Determine the (X, Y) coordinate at the center of the cell enclosing the given text.  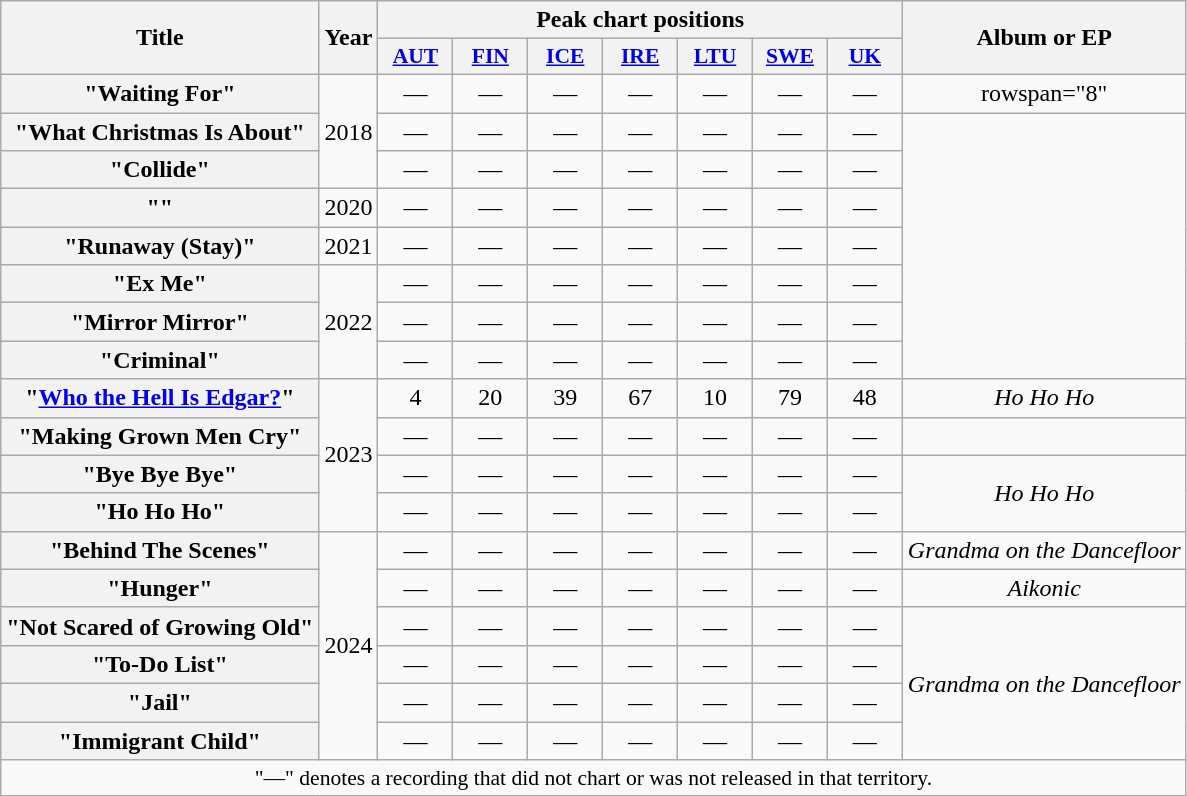
2020 (348, 208)
ICE (566, 57)
"Runaway (Stay)" (160, 246)
20 (490, 398)
"Not Scared of Growing Old" (160, 626)
Aikonic (1044, 588)
"Behind The Scenes" (160, 550)
"Ex Me" (160, 284)
2021 (348, 246)
"Mirror Mirror" (160, 322)
"—" denotes a recording that did not chart or was not released in that territory. (594, 778)
"Criminal" (160, 360)
79 (790, 398)
"Hunger" (160, 588)
48 (864, 398)
"What Christmas Is About" (160, 131)
"Ho Ho Ho" (160, 512)
39 (566, 398)
"To-Do List" (160, 664)
AUT (416, 57)
"Waiting For" (160, 93)
Album or EP (1044, 38)
67 (640, 398)
Year (348, 38)
"Who the Hell Is Edgar?" (160, 398)
IRE (640, 57)
"Making Grown Men Cry" (160, 436)
2018 (348, 131)
"Jail" (160, 702)
"Bye Bye Bye" (160, 474)
2024 (348, 645)
"Immigrant Child" (160, 741)
"Collide" (160, 170)
2022 (348, 322)
FIN (490, 57)
4 (416, 398)
2023 (348, 455)
LTU (716, 57)
"" (160, 208)
SWE (790, 57)
Title (160, 38)
UK (864, 57)
10 (716, 398)
rowspan="8" (1044, 93)
Peak chart positions (640, 20)
